Provide the [x, y] coordinate of the cell's center where the given text is located.  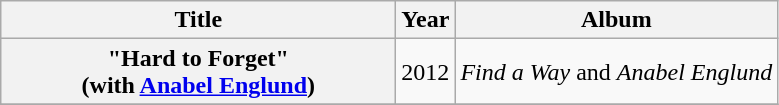
Title [198, 20]
Find a Way and Anabel Englund [616, 72]
Year [426, 20]
"Hard to Forget"(with Anabel Englund) [198, 72]
2012 [426, 72]
Album [616, 20]
